Provide the (X, Y) coordinate of the cell's center where the given text is located.  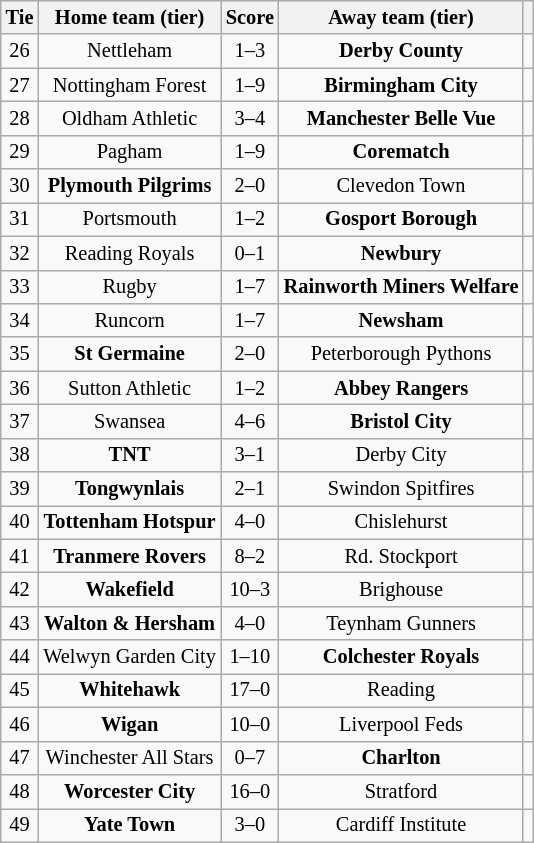
Worcester City (129, 791)
St Germaine (129, 354)
Swindon Spitfires (401, 489)
3–0 (250, 825)
8–2 (250, 556)
33 (20, 287)
36 (20, 388)
Welwyn Garden City (129, 657)
Tranmere Rovers (129, 556)
10–3 (250, 589)
Yate Town (129, 825)
35 (20, 354)
Nottingham Forest (129, 85)
Sutton Athletic (129, 388)
TNT (129, 455)
28 (20, 118)
Away team (tier) (401, 17)
49 (20, 825)
Rainworth Miners Welfare (401, 287)
Runcorn (129, 320)
Birmingham City (401, 85)
0–1 (250, 253)
16–0 (250, 791)
Gosport Borough (401, 219)
Wigan (129, 724)
Stratford (401, 791)
Manchester Belle Vue (401, 118)
27 (20, 85)
Tottenham Hotspur (129, 522)
46 (20, 724)
Walton & Hersham (129, 623)
Colchester Royals (401, 657)
Corematch (401, 152)
Reading Royals (129, 253)
47 (20, 758)
37 (20, 421)
Clevedon Town (401, 186)
3–1 (250, 455)
41 (20, 556)
32 (20, 253)
Swansea (129, 421)
30 (20, 186)
Home team (tier) (129, 17)
45 (20, 690)
Liverpool Feds (401, 724)
1–3 (250, 51)
29 (20, 152)
Tongwynlais (129, 489)
Newsham (401, 320)
Rd. Stockport (401, 556)
Peterborough Pythons (401, 354)
17–0 (250, 690)
4–6 (250, 421)
Winchester All Stars (129, 758)
26 (20, 51)
Brighouse (401, 589)
Plymouth Pilgrims (129, 186)
0–7 (250, 758)
Newbury (401, 253)
Bristol City (401, 421)
Chislehurst (401, 522)
40 (20, 522)
Reading (401, 690)
Derby County (401, 51)
Portsmouth (129, 219)
Teynham Gunners (401, 623)
Wakefield (129, 589)
34 (20, 320)
42 (20, 589)
39 (20, 489)
Whitehawk (129, 690)
2–1 (250, 489)
38 (20, 455)
Score (250, 17)
44 (20, 657)
1–10 (250, 657)
Abbey Rangers (401, 388)
Rugby (129, 287)
Oldham Athletic (129, 118)
Charlton (401, 758)
43 (20, 623)
Nettleham (129, 51)
31 (20, 219)
10–0 (250, 724)
Derby City (401, 455)
48 (20, 791)
Cardiff Institute (401, 825)
Pagham (129, 152)
Tie (20, 17)
3–4 (250, 118)
